Return the (X, Y) coordinate for the center point of the cell that contains the specified text.  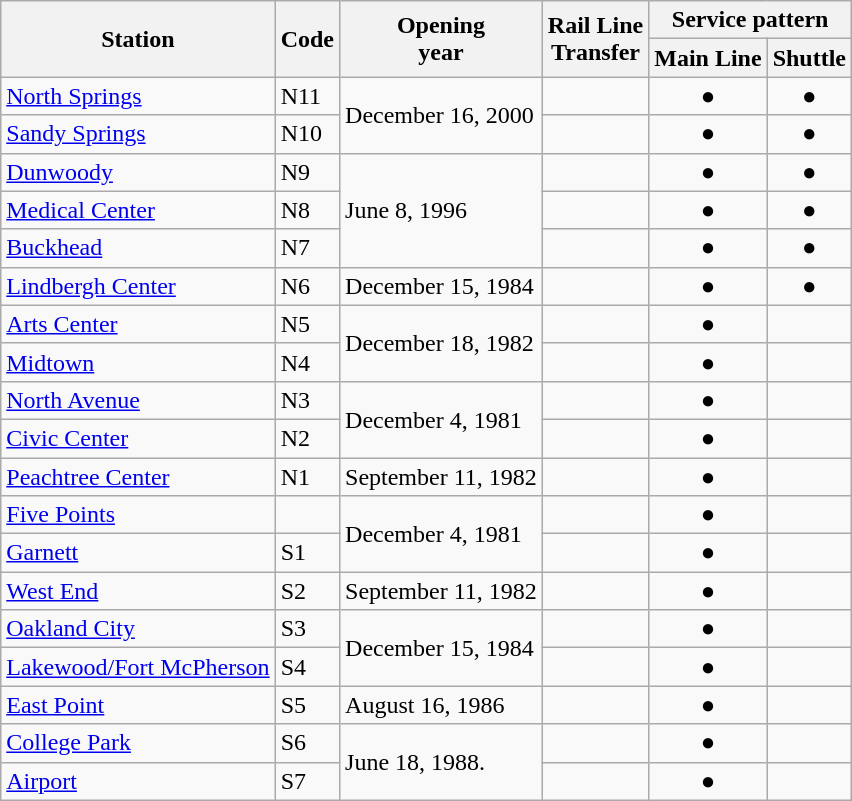
Sandy Springs (138, 134)
Service pattern (750, 20)
Main Line (708, 58)
N7 (307, 248)
Civic Center (138, 438)
S7 (307, 781)
Peachtree Center (138, 477)
East Point (138, 705)
College Park (138, 743)
Shuttle (809, 58)
Code (307, 39)
N5 (307, 324)
S3 (307, 629)
Arts Center (138, 324)
June 8, 1996 (442, 210)
Lakewood/Fort McPherson (138, 667)
Garnett (138, 553)
Midtown (138, 362)
Oakland City (138, 629)
Five Points (138, 515)
N8 (307, 210)
N9 (307, 172)
Dunwoody (138, 172)
Openingyear (442, 39)
S6 (307, 743)
N1 (307, 477)
S1 (307, 553)
S5 (307, 705)
West End (138, 591)
N10 (307, 134)
N4 (307, 362)
December 16, 2000 (442, 115)
N6 (307, 286)
North Springs (138, 96)
N3 (307, 400)
August 16, 1986 (442, 705)
S4 (307, 667)
Medical Center (138, 210)
December 18, 1982 (442, 343)
Rail LineTransfer (595, 39)
North Avenue (138, 400)
Lindbergh Center (138, 286)
N11 (307, 96)
Airport (138, 781)
N2 (307, 438)
S2 (307, 591)
Buckhead (138, 248)
June 18, 1988. (442, 762)
Station (138, 39)
